Determine the (X, Y) coordinate at the center of the cell enclosing the given text.  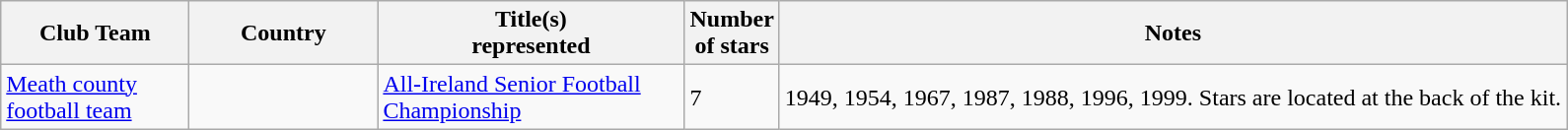
Club Team (95, 33)
Notes (1173, 33)
Country (284, 33)
Numberof stars (732, 33)
Title(s)represented (531, 33)
7 (732, 97)
All-Ireland Senior Football Championship (531, 97)
1949, 1954, 1967, 1987, 1988, 1996, 1999. Stars are located at the back of the kit. (1173, 97)
Meath county football team (95, 97)
